Return [x, y] of the center of cell containing provided text 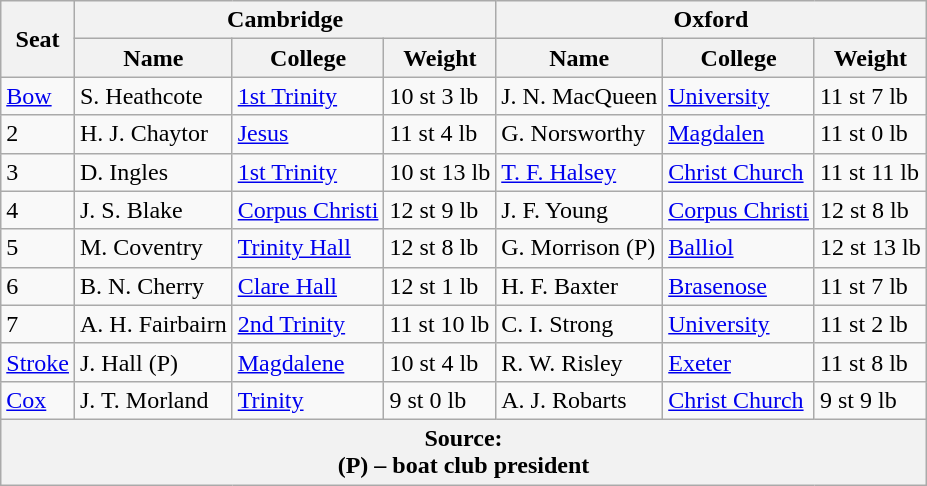
Bow [38, 96]
R. W. Risley [580, 362]
A. H. Fairbairn [153, 324]
12 st 13 lb [870, 248]
J. Hall (P) [153, 362]
10 st 13 lb [440, 172]
Magdalen [739, 134]
G. Norsworthy [580, 134]
S. Heathcote [153, 96]
10 st 4 lb [440, 362]
Brasenose [739, 286]
Oxford [712, 20]
9 st 9 lb [870, 400]
5 [38, 248]
Cox [38, 400]
M. Coventry [153, 248]
C. I. Strong [580, 324]
Magdalene [308, 362]
11 st 4 lb [440, 134]
J. F. Young [580, 210]
10 st 3 lb [440, 96]
Jesus [308, 134]
G. Morrison (P) [580, 248]
11 st 8 lb [870, 362]
Balliol [739, 248]
11 st 0 lb [870, 134]
2nd Trinity [308, 324]
11 st 10 lb [440, 324]
Trinity Hall [308, 248]
7 [38, 324]
T. F. Halsey [580, 172]
D. Ingles [153, 172]
9 st 0 lb [440, 400]
Seat [38, 39]
Trinity [308, 400]
6 [38, 286]
H. J. Chaytor [153, 134]
Source:(P) – boat club president [464, 452]
4 [38, 210]
Exeter [739, 362]
12 st 1 lb [440, 286]
11 st 2 lb [870, 324]
J. N. MacQueen [580, 96]
11 st 11 lb [870, 172]
Cambridge [284, 20]
12 st 9 lb [440, 210]
Stroke [38, 362]
B. N. Cherry [153, 286]
J. T. Morland [153, 400]
A. J. Robarts [580, 400]
J. S. Blake [153, 210]
2 [38, 134]
3 [38, 172]
Clare Hall [308, 286]
H. F. Baxter [580, 286]
